Extract the (X, Y) coordinate from the center of the cell holding the provided text.  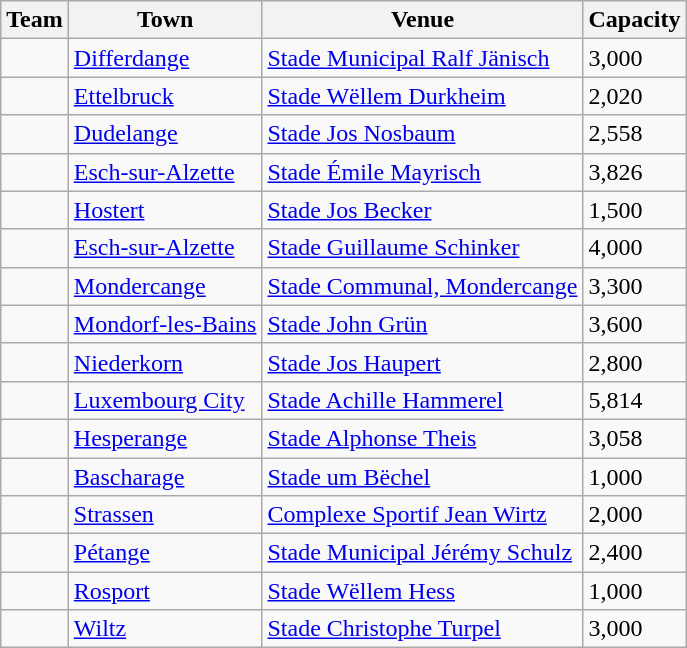
Stade um Bëchel (422, 477)
2,400 (634, 553)
Stade Alphonse Theis (422, 438)
Team (35, 20)
Differdange (165, 58)
Capacity (634, 20)
2,000 (634, 515)
Bascharage (165, 477)
Dudelange (165, 134)
Complexe Sportif Jean Wirtz (422, 515)
Stade Wëllem Durkheim (422, 96)
Niederkorn (165, 362)
Stade Communal, Mondercange (422, 286)
Mondorf-les-Bains (165, 324)
Stade Achille Hammerel (422, 400)
Wiltz (165, 629)
Stade Wëllem Hess (422, 591)
Stade Municipal Jérémy Schulz (422, 553)
3,826 (634, 172)
Mondercange (165, 286)
Luxembourg City (165, 400)
3,058 (634, 438)
4,000 (634, 248)
3,600 (634, 324)
Stade Jos Becker (422, 210)
Stade Guillaume Schinker (422, 248)
Strassen (165, 515)
Rosport (165, 591)
1,500 (634, 210)
5,814 (634, 400)
Venue (422, 20)
Stade Municipal Ralf Jänisch (422, 58)
Stade John Grün (422, 324)
2,020 (634, 96)
2,558 (634, 134)
Town (165, 20)
Hostert (165, 210)
Ettelbruck (165, 96)
Hesperange (165, 438)
3,300 (634, 286)
Stade Jos Nosbaum (422, 134)
Stade Christophe Turpel (422, 629)
Pétange (165, 553)
Stade Émile Mayrisch (422, 172)
2,800 (634, 362)
Stade Jos Haupert (422, 362)
